Output the (X, Y) coordinate of the center of the cell containing the given text.  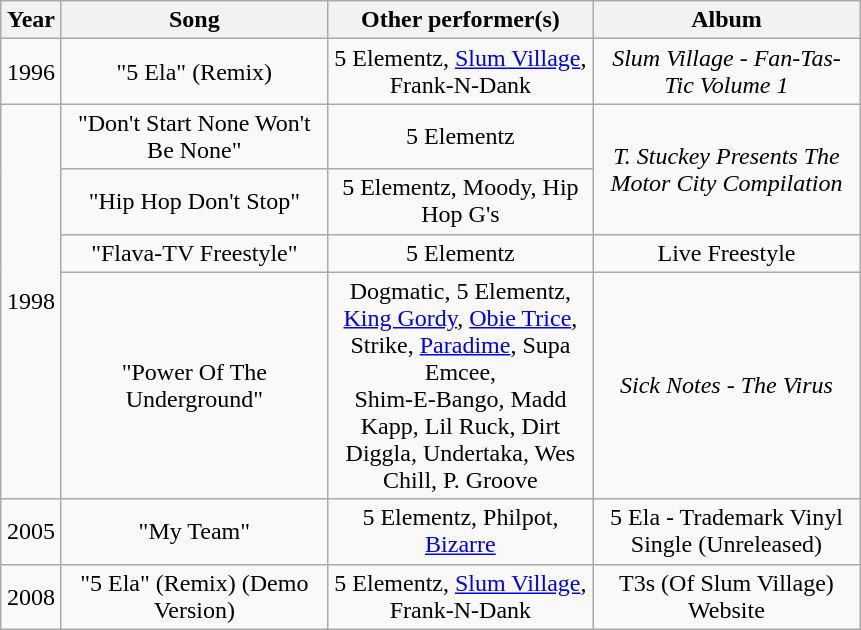
"Don't Start None Won't Be None" (194, 136)
2005 (32, 532)
5 Elementz, Moody, Hip Hop G's (460, 202)
Slum Village - Fan-Tas-Tic Volume 1 (726, 72)
"5 Ela" (Remix) (194, 72)
5 Elementz, Philpot, Bizarre (460, 532)
"Hip Hop Don't Stop" (194, 202)
2008 (32, 596)
T3s (Of Slum Village) Website (726, 596)
5 Ela - Trademark Vinyl Single (Unreleased) (726, 532)
Live Freestyle (726, 253)
"5 Ela" (Remix) (Demo Version) (194, 596)
"My Team" (194, 532)
Song (194, 20)
"Power Of The Underground" (194, 386)
T. Stuckey Presents The Motor City Compilation (726, 169)
Year (32, 20)
"Flava-TV Freestyle" (194, 253)
Album (726, 20)
1996 (32, 72)
1998 (32, 302)
Sick Notes - The Virus (726, 386)
Other performer(s) (460, 20)
